Search for the cell housing the specified text and yield its [x, y] center coordinate. 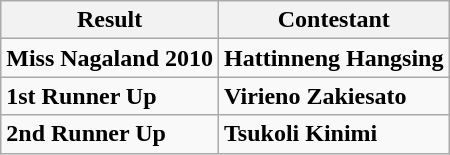
Hattinneng Hangsing [334, 58]
2nd Runner Up [110, 134]
Miss Nagaland 2010 [110, 58]
Result [110, 20]
Contestant [334, 20]
1st Runner Up [110, 96]
Virieno Zakiesato [334, 96]
Tsukoli Kinimi [334, 134]
